Provide the (X, Y) coordinate of the cell's center where the given text is located.  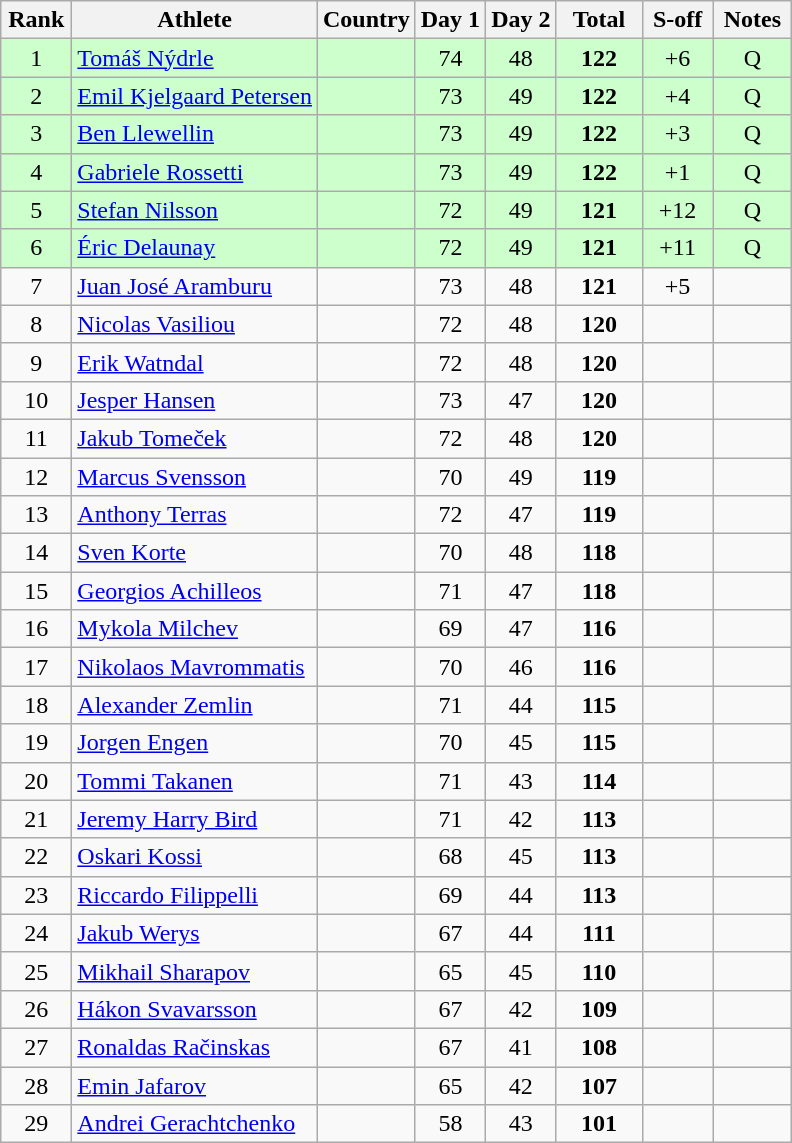
Notes (752, 20)
Jesper Hansen (195, 400)
41 (521, 1047)
Erik Watndal (195, 362)
Andrei Gerachtchenko (195, 1124)
18 (36, 705)
Day 2 (521, 20)
9 (36, 362)
+1 (678, 172)
14 (36, 553)
Country (366, 20)
Anthony Terras (195, 515)
4 (36, 172)
Athlete (195, 20)
8 (36, 324)
Tommi Takanen (195, 781)
+5 (678, 286)
Gabriele Rossetti (195, 172)
Jakub Werys (195, 933)
Nikolaos Mavrommatis (195, 667)
Day 1 (450, 20)
Oskari Kossi (195, 857)
Marcus Svensson (195, 477)
25 (36, 971)
29 (36, 1124)
Sven Korte (195, 553)
28 (36, 1085)
58 (450, 1124)
1 (36, 58)
Georgios Achilleos (195, 591)
Juan José Aramburu (195, 286)
Ben Llewellin (195, 134)
114 (599, 781)
Nicolas Vasiliou (195, 324)
+6 (678, 58)
68 (450, 857)
Éric Delaunay (195, 248)
S-off (678, 20)
7 (36, 286)
Jeremy Harry Bird (195, 819)
Alexander Zemlin (195, 705)
46 (521, 667)
3 (36, 134)
22 (36, 857)
19 (36, 743)
Jakub Tomeček (195, 438)
Ronaldas Račinskas (195, 1047)
110 (599, 971)
13 (36, 515)
5 (36, 210)
101 (599, 1124)
111 (599, 933)
Emin Jafarov (195, 1085)
Mykola Milchev (195, 629)
107 (599, 1085)
Tomáš Nýdrle (195, 58)
Hákon Svavarsson (195, 1009)
109 (599, 1009)
108 (599, 1047)
Total (599, 20)
17 (36, 667)
24 (36, 933)
+4 (678, 96)
Jorgen Engen (195, 743)
10 (36, 400)
+11 (678, 248)
23 (36, 895)
12 (36, 477)
+3 (678, 134)
Emil Kjelgaard Petersen (195, 96)
21 (36, 819)
+12 (678, 210)
6 (36, 248)
26 (36, 1009)
74 (450, 58)
20 (36, 781)
Mikhail Sharapov (195, 971)
2 (36, 96)
16 (36, 629)
Riccardo Filippelli (195, 895)
27 (36, 1047)
11 (36, 438)
Rank (36, 20)
15 (36, 591)
Stefan Nilsson (195, 210)
